Return (x, y) of the center of cell containing provided text 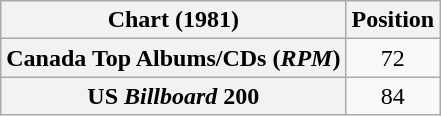
US Billboard 200 (174, 96)
Canada Top Albums/CDs (RPM) (174, 58)
84 (393, 96)
Position (393, 20)
Chart (1981) (174, 20)
72 (393, 58)
